Capture the cell that displays the provided text and extract its (X, Y) central coordinate. 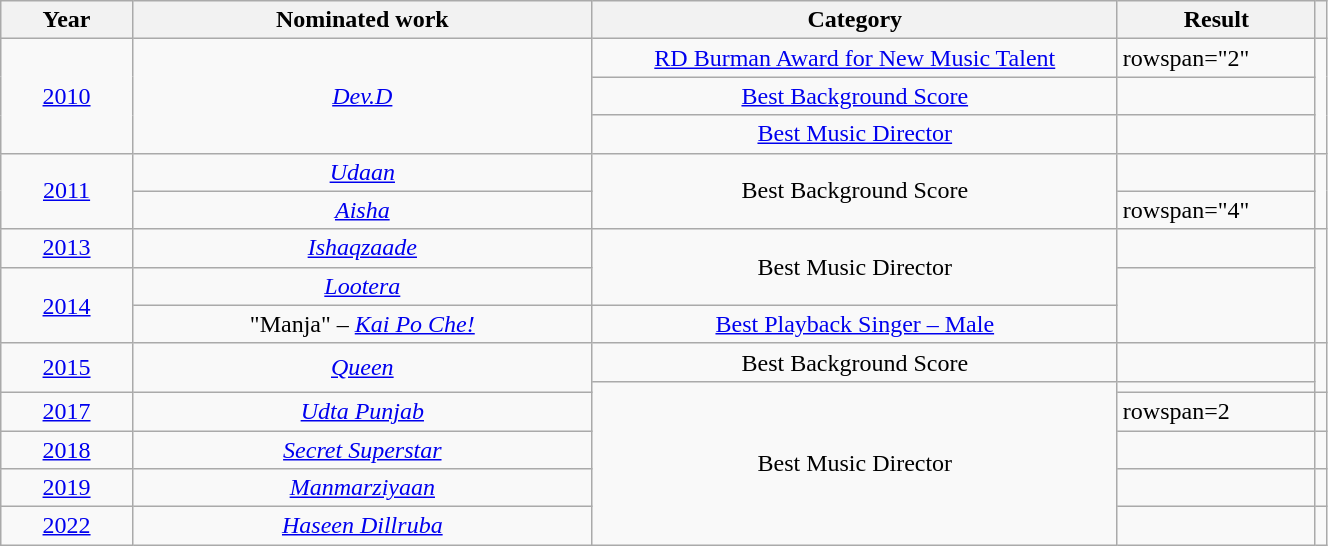
Best Playback Singer – Male (854, 324)
Result (1216, 20)
2013 (67, 248)
Udaan (362, 172)
Queen (362, 368)
2022 (67, 526)
rowspan=2 (1216, 411)
Manmarziyaan (362, 488)
Haseen Dillruba (362, 526)
RD Burman Award for New Music Talent (854, 58)
Dev.D (362, 96)
2010 (67, 96)
2018 (67, 449)
Nominated work (362, 20)
Year (67, 20)
Secret Superstar (362, 449)
2014 (67, 305)
2017 (67, 411)
2019 (67, 488)
Lootera (362, 286)
Aisha (362, 210)
2011 (67, 191)
Udta Punjab (362, 411)
rowspan="4" (1216, 210)
rowspan="2" (1216, 58)
"Manja" – Kai Po Che! (362, 324)
Category (854, 20)
Ishaqzaade (362, 248)
2015 (67, 368)
